Scan for the cell matching the given text and deliver its [x, y] coordinate at center. 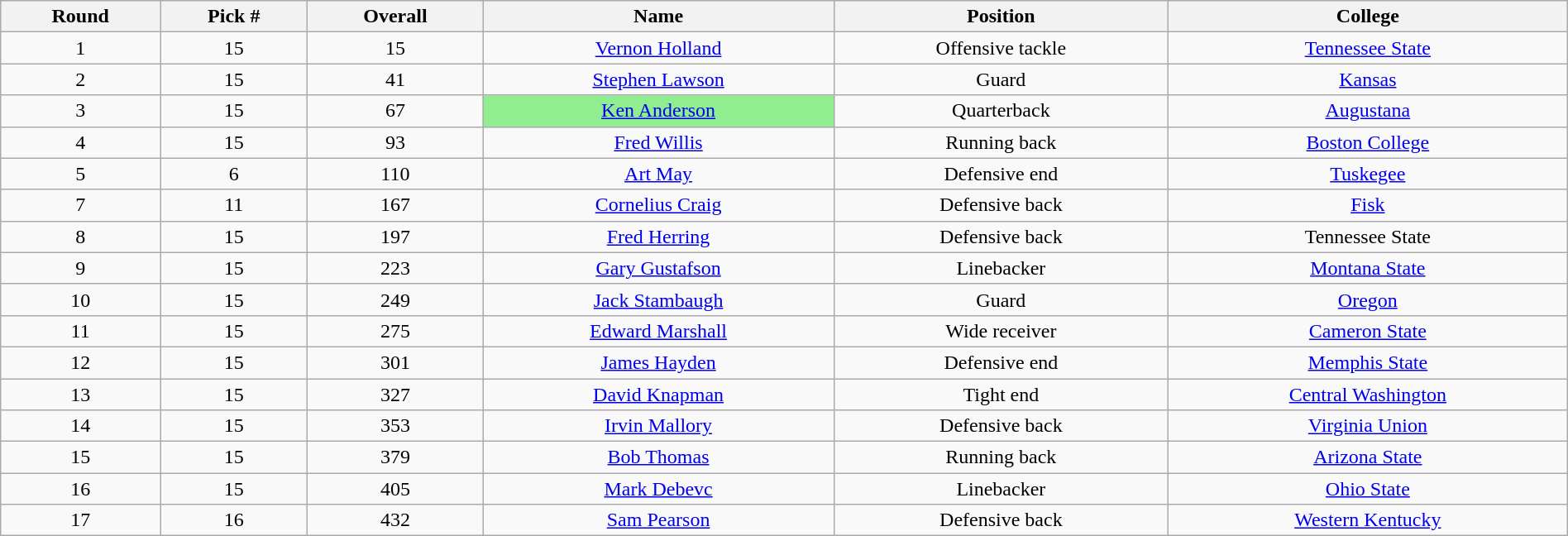
Ken Anderson [658, 111]
James Hayden [658, 362]
Bob Thomas [658, 457]
41 [395, 79]
110 [395, 174]
12 [81, 362]
Vernon Holland [658, 48]
David Knapman [658, 395]
Fisk [1368, 205]
Virginia Union [1368, 426]
Edward Marshall [658, 331]
Stephen Lawson [658, 79]
Overall [395, 17]
4 [81, 142]
405 [395, 489]
Boston College [1368, 142]
327 [395, 395]
Oregon [1368, 299]
353 [395, 426]
Fred Willis [658, 142]
Western Kentucky [1368, 520]
Jack Stambaugh [658, 299]
Art May [658, 174]
223 [395, 268]
379 [395, 457]
Pick # [234, 17]
Name [658, 17]
93 [395, 142]
Cornelius Craig [658, 205]
10 [81, 299]
Irvin Mallory [658, 426]
13 [81, 395]
167 [395, 205]
249 [395, 299]
2 [81, 79]
Mark Debevc [658, 489]
14 [81, 426]
Cameron State [1368, 331]
Montana State [1368, 268]
Tight end [1001, 395]
6 [234, 174]
Ohio State [1368, 489]
Wide receiver [1001, 331]
275 [395, 331]
College [1368, 17]
Quarterback [1001, 111]
Arizona State [1368, 457]
7 [81, 205]
Central Washington [1368, 395]
Fred Herring [658, 237]
3 [81, 111]
Memphis State [1368, 362]
17 [81, 520]
5 [81, 174]
Augustana [1368, 111]
Offensive tackle [1001, 48]
Kansas [1368, 79]
197 [395, 237]
Gary Gustafson [658, 268]
Position [1001, 17]
67 [395, 111]
8 [81, 237]
Sam Pearson [658, 520]
301 [395, 362]
Tuskegee [1368, 174]
Round [81, 17]
432 [395, 520]
1 [81, 48]
9 [81, 268]
